Locate the cell with the specified text and output its [x, y] center coordinate. 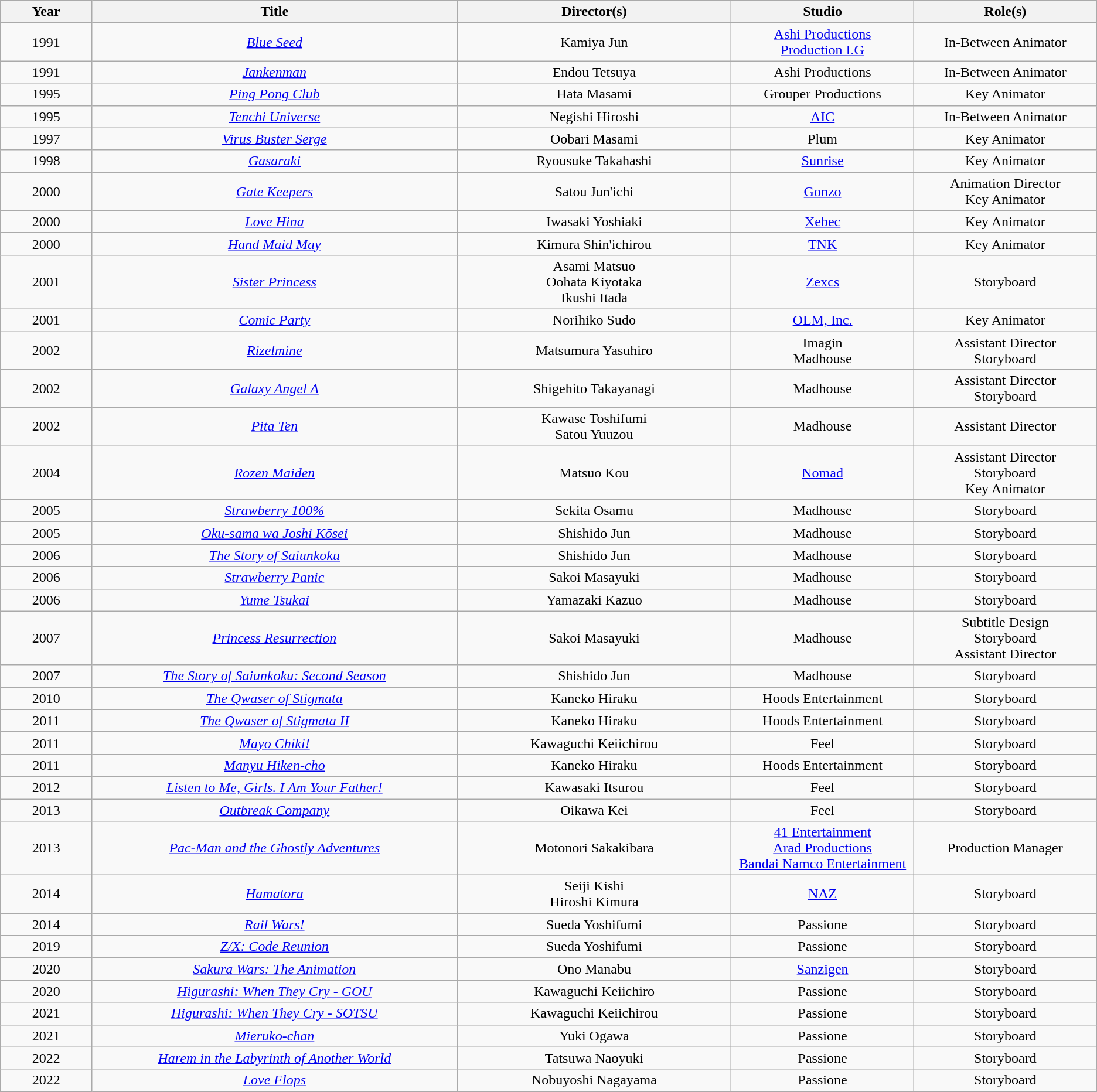
Sunrise [823, 161]
Tenchi Universe [275, 117]
Jankenman [275, 72]
Subtitle DesignStoryboard Assistant Director [1005, 638]
Hamatora [275, 894]
Rozen Maiden [275, 473]
Motonori Sakakibara [594, 848]
Title [275, 12]
Hata Masami [594, 94]
Shigehito Takayanagi [594, 389]
Kawasaki Itsurou [594, 787]
Sakura Wars: The Animation [275, 969]
Satou Jun'ichi [594, 191]
Oobari Masami [594, 139]
Negishi Hiroshi [594, 117]
Matsumura Yasuhiro [594, 350]
Comic Party [275, 320]
Assistant Director Storyboard Key Animator [1005, 473]
Gonzo [823, 191]
Sekita Osamu [594, 511]
The Story of Saiunkoku: Second Season [275, 676]
OLM, Inc. [823, 320]
Asami MatsuoOohata KiyotakaIkushi Itada [594, 282]
Yamazaki Kazuo [594, 600]
1997 [46, 139]
Kawase ToshifumiSatou Yuuzou [594, 426]
Endou Tetsuya [594, 72]
Pac-Man and the Ghostly Adventures [275, 848]
ImaginMadhouse [823, 350]
Strawberry Panic [275, 578]
Love Hina [275, 221]
Sister Princess [275, 282]
Studio [823, 12]
Animation Director Key Animator [1005, 191]
Sanzigen [823, 969]
Manyu Hiken-cho [275, 765]
Kawaguchi Keiichiro [594, 991]
Galaxy Angel A [275, 389]
Zexcs [823, 282]
Yume Tsukai [275, 600]
Xebec [823, 221]
Yuki Ogawa [594, 1036]
Tatsuwa Naoyuki [594, 1058]
2012 [46, 787]
Harem in the Labyrinth of Another World [275, 1058]
Z/X: Code Reunion [275, 947]
Ping Pong Club [275, 94]
Ashi Productions [823, 72]
TNK [823, 244]
Pita Ten [275, 426]
2004 [46, 473]
Rail Wars! [275, 924]
Outbreak Company [275, 810]
The Qwaser of Stigmata II [275, 721]
Director(s) [594, 12]
Norihiko Sudo [594, 320]
2010 [46, 698]
The Qwaser of Stigmata [275, 698]
Blue Seed [275, 42]
Nobuyoshi Nagayama [594, 1080]
Nomad [823, 473]
Matsuo Kou [594, 473]
Plum [823, 139]
2019 [46, 947]
Role(s) [1005, 12]
Production Manager [1005, 848]
NAZ [823, 894]
Princess Resurrection [275, 638]
Gasaraki [275, 161]
Ono Manabu [594, 969]
Kimura Shin'ichirou [594, 244]
Year [46, 12]
Seiji KishiHiroshi Kimura [594, 894]
Strawberry 100% [275, 511]
Rizelmine [275, 350]
Ashi ProductionsProduction I.G [823, 42]
Assistant Director Storyboard [1005, 389]
Virus Buster Serge [275, 139]
Ryousuke Takahashi [594, 161]
Love Flops [275, 1080]
Listen to Me, Girls. I Am Your Father! [275, 787]
Oikawa Kei [594, 810]
The Story of Saiunkoku [275, 555]
Mayo Chiki! [275, 743]
Gate Keepers [275, 191]
Iwasaki Yoshiaki [594, 221]
Mieruko-chan [275, 1036]
1998 [46, 161]
Grouper Productions [823, 94]
Assistant Director [1005, 426]
Higurashi: When They Cry - SOTSU [275, 1013]
Assistant DirectorStoryboard [1005, 350]
AIC [823, 117]
Kamiya Jun [594, 42]
Hand Maid May [275, 244]
41 EntertainmentArad ProductionsBandai Namco Entertainment [823, 848]
Oku-sama wa Joshi Kōsei [275, 533]
Higurashi: When They Cry - GOU [275, 991]
